From the cell containing the given text, extract its center point as [X, Y] coordinate. 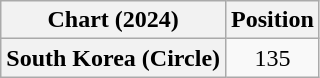
135 [273, 58]
Position [273, 20]
South Korea (Circle) [114, 58]
Chart (2024) [114, 20]
